Extract the (x, y) coordinate from the center of the cell holding the provided text.  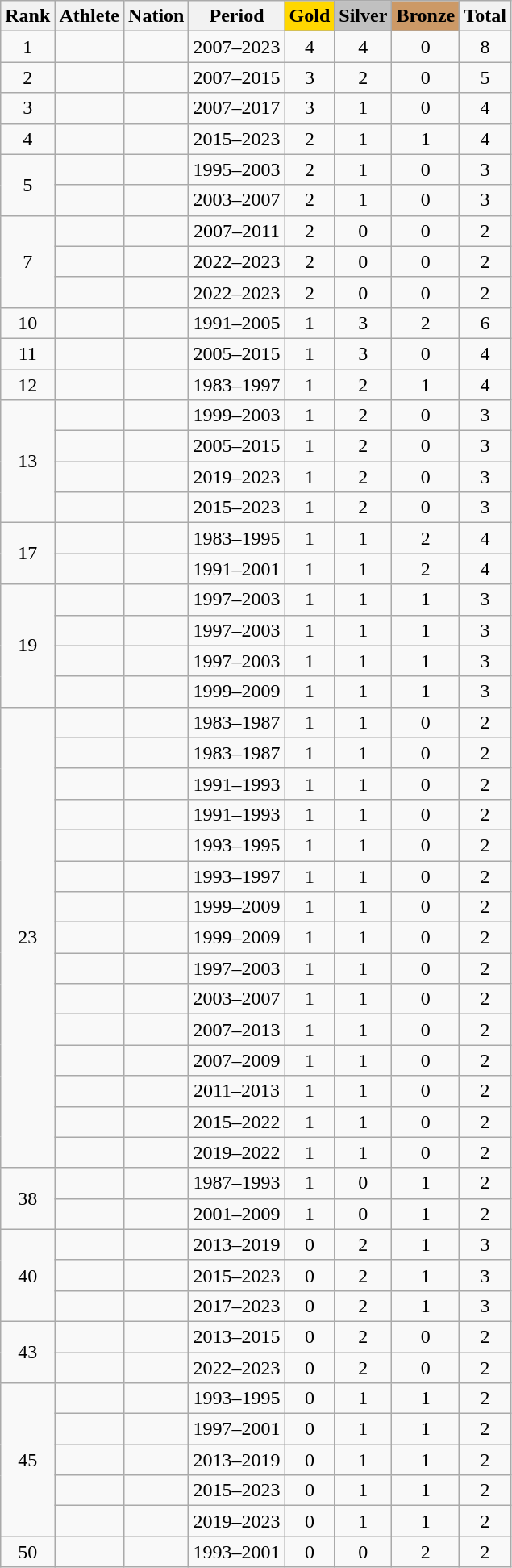
38 (27, 1198)
11 (27, 353)
1995–2003 (237, 169)
2007–2015 (237, 77)
Silver (363, 16)
2007–2013 (237, 1030)
1993–1997 (237, 876)
1997–2001 (237, 1429)
19 (27, 646)
2001–2009 (237, 1214)
13 (27, 462)
2007–2011 (237, 231)
2015–2022 (237, 1122)
Nation (156, 16)
2007–2023 (237, 47)
1987–1993 (237, 1183)
43 (27, 1352)
12 (27, 385)
7 (27, 261)
Total (485, 16)
45 (27, 1460)
1991–2005 (237, 323)
2007–2009 (237, 1060)
10 (27, 323)
1983–1997 (237, 385)
6 (485, 323)
2011–2013 (237, 1091)
1983–1995 (237, 538)
Bronze (426, 16)
8 (485, 47)
Athlete (89, 16)
1993–2001 (237, 1552)
23 (27, 938)
2019–2022 (237, 1152)
2007–2017 (237, 108)
Gold (310, 16)
17 (27, 554)
2017–2023 (237, 1306)
1991–2001 (237, 569)
Period (237, 16)
Rank (27, 16)
40 (27, 1275)
2013–2015 (237, 1336)
50 (27, 1552)
1999–2003 (237, 416)
